Pinpoint the cell where the given text exists, returning its [x, y] midpoint coordinate. 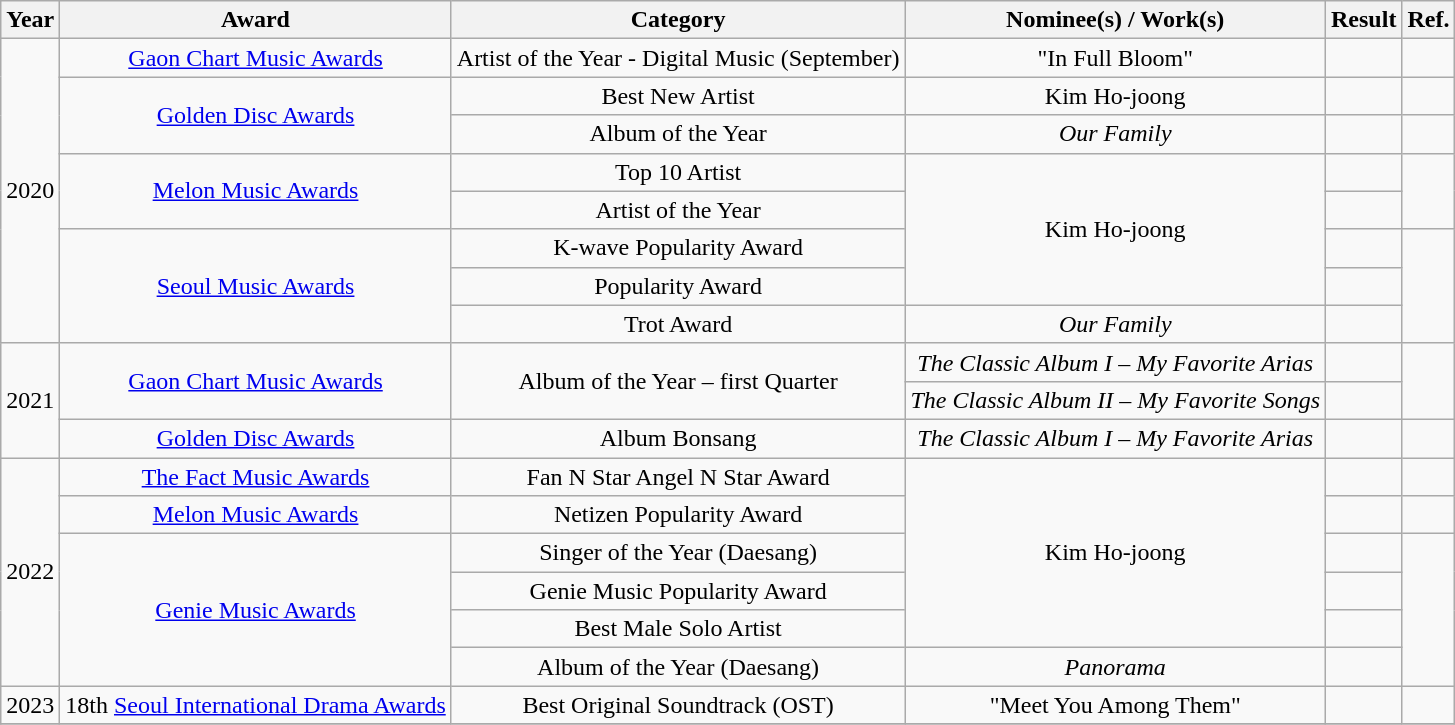
Award [256, 20]
Ref. [1428, 20]
The Fact Music Awards [256, 477]
Artist of the Year - Digital Music (September) [678, 58]
2020 [30, 191]
Result [1364, 20]
2023 [30, 705]
Album Bonsang [678, 438]
Album of the Year – first Quarter [678, 381]
"Meet You Among Them" [1116, 705]
18th Seoul International Drama Awards [256, 705]
Album of the Year [678, 134]
The Classic Album II – My Favorite Songs [1116, 400]
Netizen Popularity Award [678, 515]
Best Original Soundtrack (OST) [678, 705]
Genie Music Awards [256, 610]
Panorama [1116, 667]
Nominee(s) / Work(s) [1116, 20]
2021 [30, 400]
2022 [30, 572]
Year [30, 20]
Album of the Year (Daesang) [678, 667]
Best Male Solo Artist [678, 629]
"In Full Bloom" [1116, 58]
Popularity Award [678, 286]
Singer of the Year (Daesang) [678, 553]
Fan N Star Angel N Star Award [678, 477]
Trot Award [678, 324]
Best New Artist [678, 96]
K-wave Popularity Award [678, 248]
Genie Music Popularity Award [678, 591]
Top 10 Artist [678, 172]
Category [678, 20]
Seoul Music Awards [256, 286]
Artist of the Year [678, 210]
